Find where the given text appears and provide that cell's center as [x, y] coordinate. 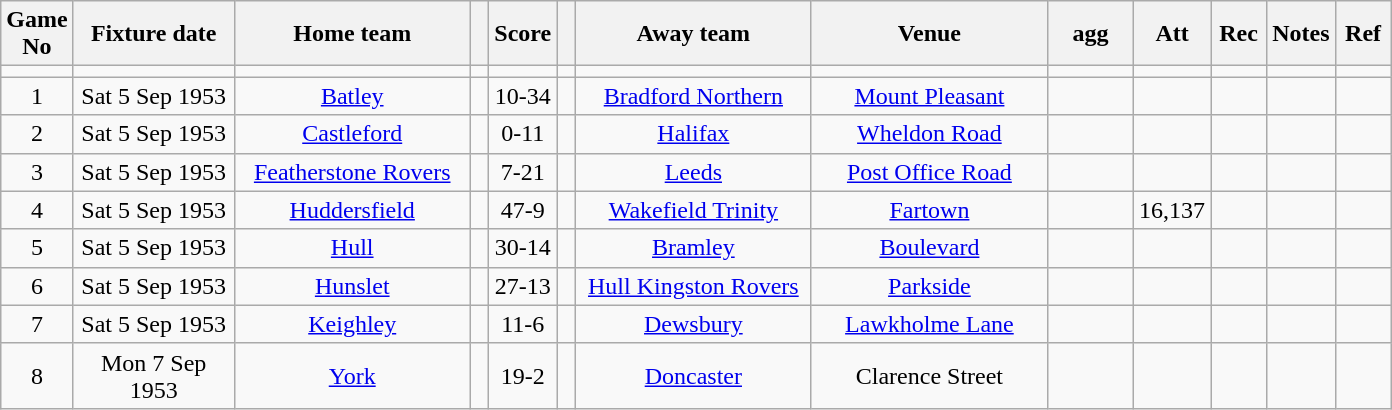
Home team [352, 34]
Boulevard [929, 248]
2 [37, 134]
3 [37, 172]
Wheldon Road [929, 134]
Parkside [929, 286]
Bramley [693, 248]
Clarence Street [929, 376]
Hull [352, 248]
27-13 [523, 286]
Leeds [693, 172]
19-2 [523, 376]
Game No [37, 34]
Notes [1301, 34]
5 [37, 248]
Castleford [352, 134]
Dewsbury [693, 324]
4 [37, 210]
agg [1090, 34]
Huddersfield [352, 210]
Ref [1363, 34]
York [352, 376]
Score [523, 34]
10-34 [523, 96]
Hull Kingston Rovers [693, 286]
Att [1172, 34]
Away team [693, 34]
11-6 [523, 324]
47-9 [523, 210]
7 [37, 324]
Batley [352, 96]
Lawkholme Lane [929, 324]
Fartown [929, 210]
8 [37, 376]
Fixture date [154, 34]
0-11 [523, 134]
Bradford Northern [693, 96]
Venue [929, 34]
Wakefield Trinity [693, 210]
Featherstone Rovers [352, 172]
Mount Pleasant [929, 96]
30-14 [523, 248]
Doncaster [693, 376]
Hunslet [352, 286]
1 [37, 96]
Keighley [352, 324]
Rec [1239, 34]
7-21 [523, 172]
6 [37, 286]
16,137 [1172, 210]
Mon 7 Sep 1953 [154, 376]
Halifax [693, 134]
Post Office Road [929, 172]
